Locate the cell with the specified text and output its [X, Y] center coordinate. 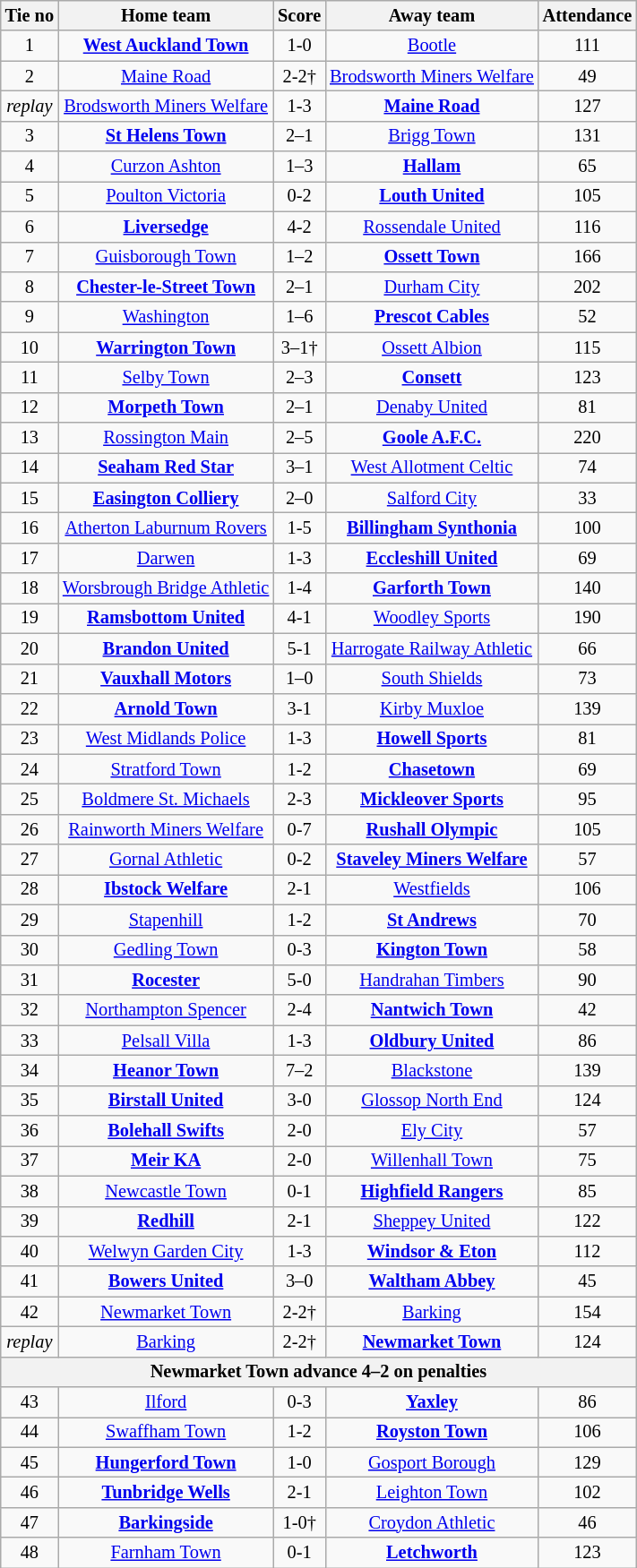
Seaham Red Star [166, 467]
Tie no [30, 15]
Northampton Spencer [166, 1010]
75 [588, 1161]
Kirby Muxloe [432, 708]
Score [299, 15]
44 [30, 1432]
Meir KA [166, 1161]
35 [30, 1101]
Willenhall Town [432, 1161]
Newcastle Town [166, 1191]
65 [588, 167]
3–1† [299, 347]
Waltham Abbey [432, 1281]
Louth United [432, 196]
West Midlands Police [166, 739]
37 [30, 1161]
Garforth Town [432, 588]
2–0 [299, 498]
38 [30, 1191]
2 [30, 76]
23 [30, 739]
154 [588, 1312]
South Shields [432, 679]
43 [30, 1402]
Goole A.F.C. [432, 438]
2–3 [299, 377]
Staveley Miners Welfare [432, 860]
18 [30, 588]
Hungerford Town [166, 1462]
Birstall United [166, 1101]
Billingham Synthonia [432, 527]
19 [30, 618]
29 [30, 920]
Chasetown [432, 769]
Durham City [432, 287]
Howell Sports [432, 739]
Newmarket Town advance 4–2 on penalties [319, 1372]
2–5 [299, 438]
100 [588, 527]
7–2 [299, 1070]
Redhill [166, 1221]
Attendance [588, 15]
Gornal Athletic [166, 860]
48 [30, 1553]
Liversedge [166, 227]
Ilford [166, 1402]
16 [30, 527]
Tunbridge Wells [166, 1493]
12 [30, 407]
Handrahan Timbers [432, 980]
St Helens Town [166, 136]
21 [30, 679]
Leighton Town [432, 1493]
1-5 [299, 527]
27 [30, 860]
3-0 [299, 1101]
Mickleover Sports [432, 799]
Brandon United [166, 648]
73 [588, 679]
7 [30, 257]
102 [588, 1493]
2-4 [299, 1010]
115 [588, 347]
32 [30, 1010]
1–2 [299, 257]
31 [30, 980]
Kington Town [432, 950]
Woodley Sports [432, 618]
9 [30, 317]
24 [30, 769]
Ossett Town [432, 257]
Welwyn Garden City [166, 1251]
Oldbury United [432, 1041]
5-0 [299, 980]
36 [30, 1131]
West Allotment Celtic [432, 467]
26 [30, 829]
Brigg Town [432, 136]
13 [30, 438]
Gedling Town [166, 950]
Eccleshill United [432, 558]
Darwen [166, 558]
Vauxhall Motors [166, 679]
10 [30, 347]
5-1 [299, 648]
8 [30, 287]
Curzon Ashton [166, 167]
Ely City [432, 1131]
Nantwich Town [432, 1010]
140 [588, 588]
116 [588, 227]
St Andrews [432, 920]
11 [30, 377]
Heanor Town [166, 1070]
5 [30, 196]
Ossett Albion [432, 347]
Prescot Cables [432, 317]
Poulton Victoria [166, 196]
66 [588, 648]
131 [588, 136]
28 [30, 889]
17 [30, 558]
West Auckland Town [166, 46]
127 [588, 106]
190 [588, 618]
Hallam [432, 167]
Atherton Laburnum Rovers [166, 527]
Harrogate Railway Athletic [432, 648]
3–1 [299, 467]
95 [588, 799]
Denaby United [432, 407]
47 [30, 1522]
Ibstock Welfare [166, 889]
166 [588, 257]
0-7 [299, 829]
Chester-le-Street Town [166, 287]
Bolehall Swifts [166, 1131]
220 [588, 438]
41 [30, 1281]
34 [30, 1070]
Barkingside [166, 1522]
202 [588, 287]
1–0 [299, 679]
Rainworth Miners Welfare [166, 829]
3 [30, 136]
85 [588, 1191]
39 [30, 1221]
74 [588, 467]
4 [30, 167]
90 [588, 980]
1-0† [299, 1522]
Stratford Town [166, 769]
Rossendale United [432, 227]
Arnold Town [166, 708]
Salford City [432, 498]
Selby Town [166, 377]
Bowers United [166, 1281]
Ramsbottom United [166, 618]
Morpeth Town [166, 407]
Washington [166, 317]
Warrington Town [166, 347]
Bootle [432, 46]
1 [30, 46]
14 [30, 467]
4-1 [299, 618]
Consett [432, 377]
Easington Colliery [166, 498]
49 [588, 76]
58 [588, 950]
Swaffham Town [166, 1432]
3–0 [299, 1281]
Westfields [432, 889]
6 [30, 227]
122 [588, 1221]
Yaxley [432, 1402]
3-1 [299, 708]
20 [30, 648]
Away team [432, 15]
30 [30, 950]
70 [588, 920]
2-3 [299, 799]
Highfield Rangers [432, 1191]
129 [588, 1462]
Letchworth [432, 1553]
1–6 [299, 317]
Home team [166, 15]
Windsor & Eton [432, 1251]
Royston Town [432, 1432]
Gosport Borough [432, 1462]
Blackstone [432, 1070]
111 [588, 46]
Glossop North End [432, 1101]
1-4 [299, 588]
Croydon Athletic [432, 1522]
Farnham Town [166, 1553]
112 [588, 1251]
Rocester [166, 980]
Guisborough Town [166, 257]
1–3 [299, 167]
52 [588, 317]
25 [30, 799]
Stapenhill [166, 920]
Worsbrough Bridge Athletic [166, 588]
4-2 [299, 227]
Pelsall Villa [166, 1041]
15 [30, 498]
Sheppey United [432, 1221]
22 [30, 708]
Rushall Olympic [432, 829]
Boldmere St. Michaels [166, 799]
40 [30, 1251]
Rossington Main [166, 438]
